Locate the cell with the specified text and output its (x, y) center coordinate. 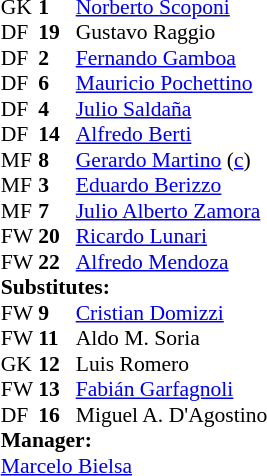
16 (57, 415)
7 (57, 211)
13 (57, 389)
12 (57, 364)
19 (57, 33)
8 (57, 160)
9 (57, 313)
11 (57, 339)
4 (57, 109)
2 (57, 58)
6 (57, 83)
14 (57, 135)
3 (57, 185)
GK (20, 364)
22 (57, 262)
20 (57, 237)
